Find where the given text appears and provide that cell's center as [X, Y] coordinate. 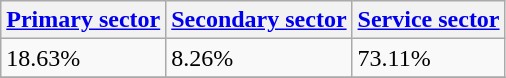
73.11% [428, 58]
8.26% [259, 58]
Service sector [428, 20]
Primary sector [84, 20]
Secondary sector [259, 20]
18.63% [84, 58]
